Output the [x, y] coordinate of the center of the cell containing the given text.  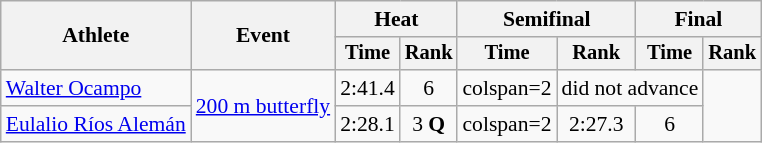
200 m butterfly [263, 106]
Semifinal [546, 19]
Heat [396, 19]
2:28.1 [368, 124]
Event [263, 36]
did not advance [630, 88]
Walter Ocampo [96, 88]
3 Q [429, 124]
Eulalio Ríos Alemán [96, 124]
Athlete [96, 36]
2:27.3 [596, 124]
Final [698, 19]
2:41.4 [368, 88]
